Scan for the cell matching the given text and deliver its (x, y) coordinate at center. 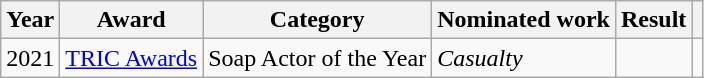
Result (653, 20)
Category (318, 20)
Nominated work (524, 20)
Year (30, 20)
Award (132, 20)
TRIC Awards (132, 58)
2021 (30, 58)
Soap Actor of the Year (318, 58)
Casualty (524, 58)
